Extract the [x, y] coordinate from the center of the cell holding the provided text.  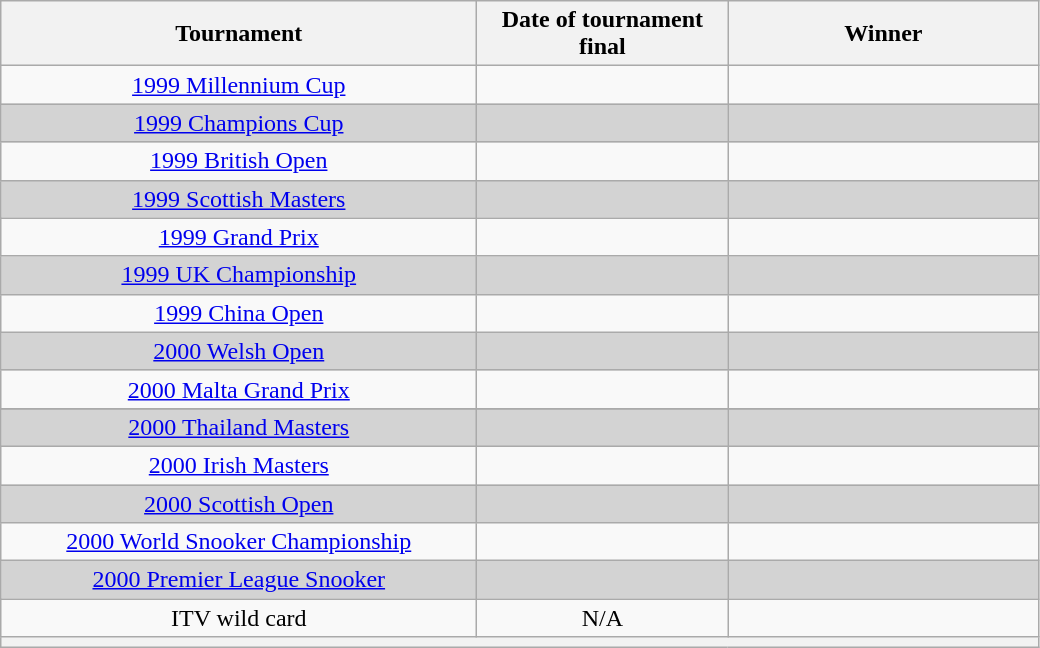
2000 Welsh Open [239, 351]
1999 China Open [239, 313]
1999 UK Championship [239, 275]
2000 Malta Grand Prix [239, 389]
1999 Champions Cup [239, 123]
2000 World Snooker Championship [239, 542]
1999 Scottish Masters [239, 199]
1999 Grand Prix [239, 237]
2000 Irish Masters [239, 465]
N/A [602, 618]
ITV wild card [239, 618]
Winner [884, 34]
2000 Premier League Snooker [239, 580]
1999 Millennium Cup [239, 85]
Date of tournament final [602, 34]
2000 Scottish Open [239, 503]
Tournament [239, 34]
2000 Thailand Masters [239, 427]
1999 British Open [239, 161]
